Return the [X, Y] coordinate for the center point of the cell that contains the specified text.  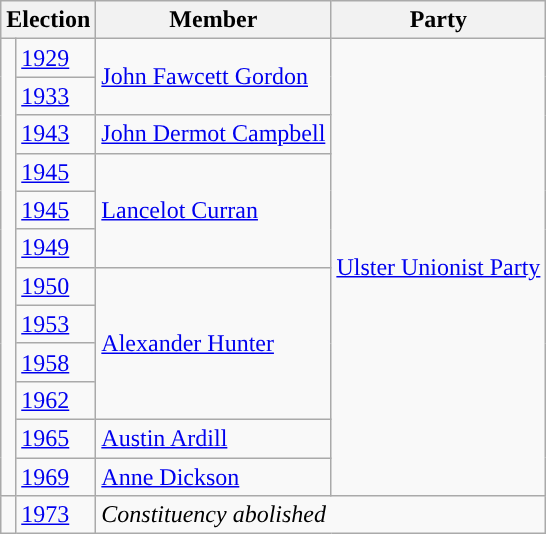
1933 [56, 96]
1929 [56, 58]
1962 [56, 400]
1953 [56, 324]
1965 [56, 438]
Ulster Unionist Party [438, 268]
John Fawcett Gordon [214, 77]
Lancelot Curran [214, 210]
Party [438, 20]
Constituency abolished [321, 515]
Austin Ardill [214, 438]
1969 [56, 477]
1950 [56, 286]
John Dermot Campbell [214, 134]
Alexander Hunter [214, 343]
1958 [56, 362]
1943 [56, 134]
1949 [56, 248]
Member [214, 20]
1973 [56, 515]
Anne Dickson [214, 477]
Election [48, 20]
